Return the [x, y] coordinate for the center point of the cell that contains the specified text.  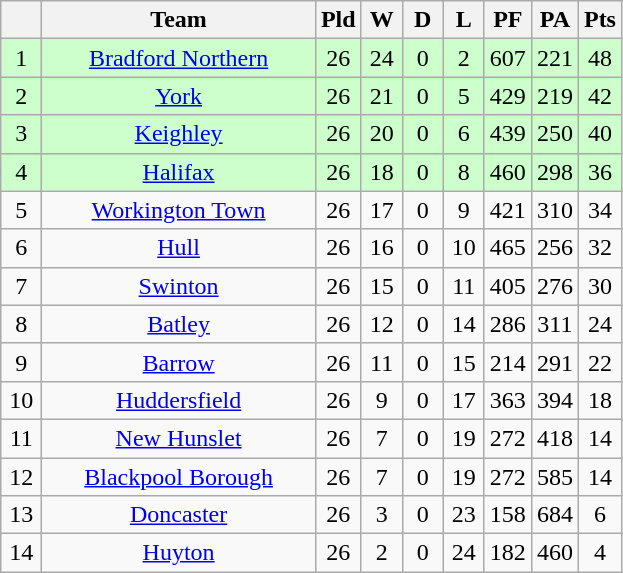
311 [554, 324]
221 [554, 58]
418 [554, 438]
PA [554, 20]
394 [554, 400]
219 [554, 96]
Pld [338, 20]
250 [554, 134]
684 [554, 515]
New Hunslet [179, 438]
Halifax [179, 172]
Huddersfield [179, 400]
Bradford Northern [179, 58]
Barrow [179, 362]
36 [600, 172]
W [382, 20]
182 [508, 553]
42 [600, 96]
Hull [179, 248]
158 [508, 515]
20 [382, 134]
Batley [179, 324]
L [464, 20]
D [422, 20]
48 [600, 58]
32 [600, 248]
276 [554, 286]
Blackpool Borough [179, 477]
York [179, 96]
Swinton [179, 286]
291 [554, 362]
298 [554, 172]
30 [600, 286]
40 [600, 134]
23 [464, 515]
Huyton [179, 553]
421 [508, 210]
429 [508, 96]
Keighley [179, 134]
16 [382, 248]
214 [508, 362]
585 [554, 477]
Pts [600, 20]
607 [508, 58]
286 [508, 324]
Team [179, 20]
256 [554, 248]
22 [600, 362]
PF [508, 20]
439 [508, 134]
Doncaster [179, 515]
310 [554, 210]
363 [508, 400]
21 [382, 96]
13 [22, 515]
Workington Town [179, 210]
1 [22, 58]
34 [600, 210]
465 [508, 248]
405 [508, 286]
